From the cell containing the given text, extract its center point as [x, y] coordinate. 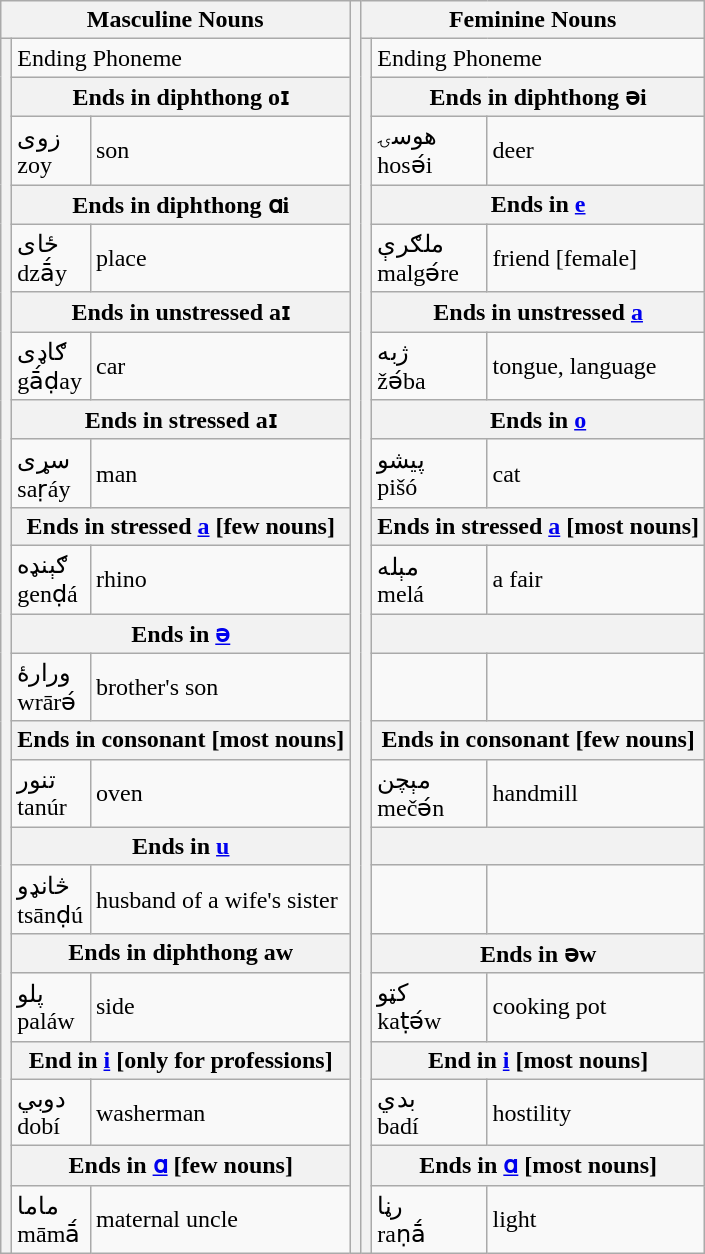
Ends in unstressed a [538, 312]
Ends in diphthong əi [538, 97]
side [220, 1007]
مېلهmelá [430, 579]
Ends in ə [181, 634]
Ends in o [538, 420]
place [220, 258]
rhino [220, 579]
Ends in ɑ [most nouns] [538, 1166]
Ends in consonant [few nouns] [538, 740]
tongue, language [596, 366]
maternal uncle [220, 1219]
زویzoy [52, 150]
Ends in consonant [most nouns] [181, 740]
ګېنډهgenḍá [52, 579]
End in i [only for professions] [181, 1060]
پلوpaláw [52, 1007]
hostility [596, 1112]
ځایdzā́y [52, 258]
Ends in əw [538, 953]
Ends in stressed a [most nouns] [538, 526]
oven [220, 793]
ماماmāmā́ [52, 1219]
Ends in diphthong oɪ [181, 97]
Ends in unstressed aɪ [181, 312]
handmill [596, 793]
husband of a wife's sister [220, 899]
man [220, 473]
Ends in diphthong aw [181, 953]
Feminine Nouns [533, 20]
car [220, 366]
Ends in stressed a [few nouns] [181, 526]
brother's son [220, 687]
cooking pot [596, 1007]
Ends in diphthong ɑi [181, 204]
ژبهžә́ba [430, 366]
friend [female] [596, 258]
Masculine Nouns [176, 20]
Ends in stressed aɪ [181, 420]
هوسۍhosә́i [430, 150]
سړیsaṛáy [52, 473]
ورارۀwrārә́ [52, 687]
cat [596, 473]
washerman [220, 1112]
Ends in u [181, 846]
بديbadí [430, 1112]
a fair [596, 579]
deer [596, 150]
مېچنmečә́n [430, 793]
End in i [most nouns] [538, 1060]
پيشوpišó [430, 473]
تنورtanúr [52, 793]
ګاډیgā́ḍay [52, 366]
څانډوtsānḍú [52, 899]
son [220, 150]
Ends in e [538, 204]
light [596, 1219]
رڼاraṇā́ [430, 1219]
کټوkaṭә́w [430, 1007]
ملګرېmalgә́re [430, 258]
Ends in ɑ [few nouns] [181, 1166]
دوبيdobí [52, 1112]
